Scan for the cell matching the given text and deliver its (X, Y) coordinate at center. 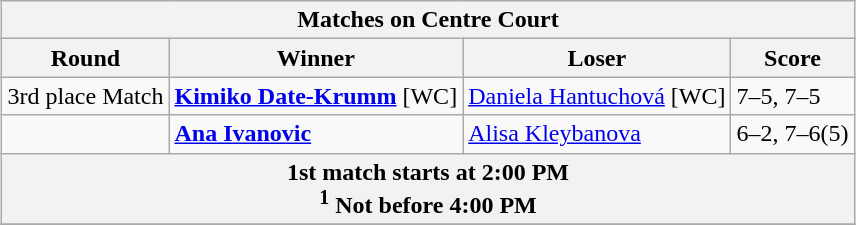
Alisa Kleybanova (597, 134)
Daniela Hantuchová [WC] (597, 96)
Score (792, 58)
6–2, 7–6(5) (792, 134)
1st match starts at 2:00 PM 1 Not before 4:00 PM (428, 189)
7–5, 7–5 (792, 96)
Winner (316, 58)
Loser (597, 58)
Round (86, 58)
Kimiko Date-Krumm [WC] (316, 96)
Ana Ivanovic (316, 134)
3rd place Match (86, 96)
Matches on Centre Court (428, 20)
